Detect which cell encompasses the target text, then output its [x, y] center coordinate. 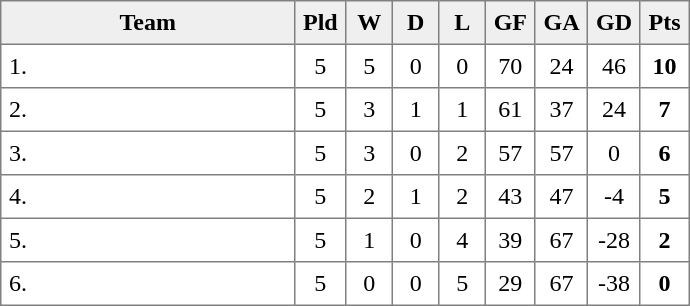
5. [148, 240]
GF [510, 23]
1. [148, 66]
6 [664, 153]
D [415, 23]
6. [148, 284]
43 [510, 197]
29 [510, 284]
-38 [614, 284]
-28 [614, 240]
10 [664, 66]
L [462, 23]
3. [148, 153]
7 [664, 110]
4. [148, 197]
37 [561, 110]
4 [462, 240]
61 [510, 110]
GD [614, 23]
Pts [664, 23]
Team [148, 23]
GA [561, 23]
46 [614, 66]
-4 [614, 197]
Pld [320, 23]
47 [561, 197]
2. [148, 110]
39 [510, 240]
70 [510, 66]
W [369, 23]
